Find where the given text appears and provide that cell's center as (x, y) coordinate. 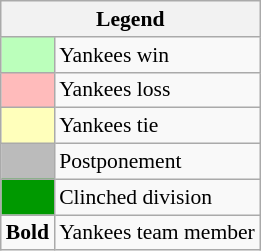
Yankees team member (157, 233)
Yankees tie (157, 126)
Legend (130, 19)
Bold (28, 233)
Clinched division (157, 197)
Yankees win (157, 55)
Yankees loss (157, 90)
Postponement (157, 162)
